For the text-containing cell, return its midpoint in [X, Y] coordinate format. 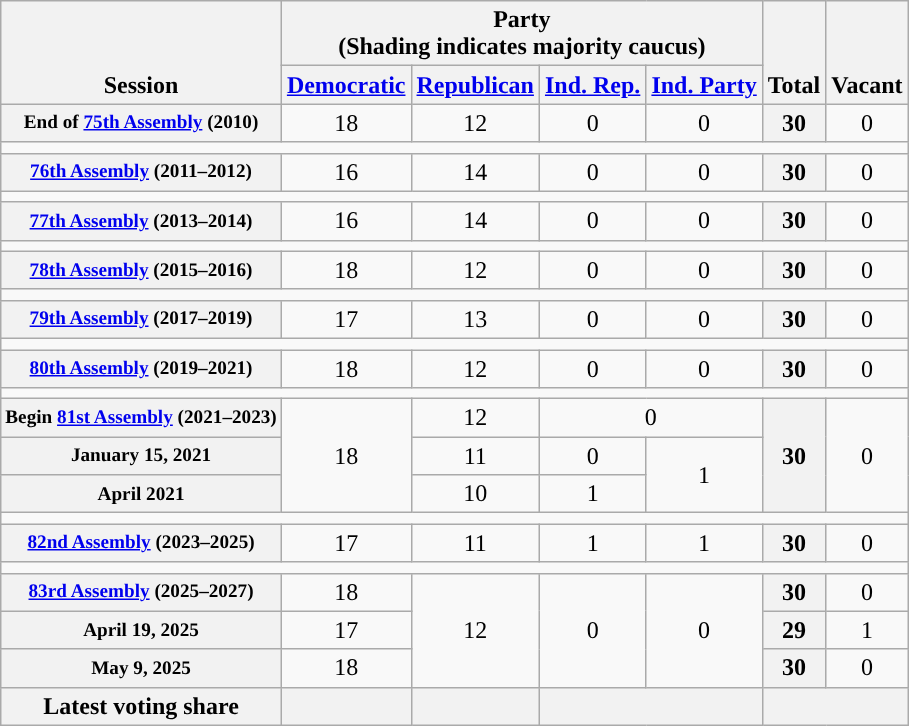
76th Assembly (2011–2012) [142, 172]
Democratic [346, 85]
May 9, 2025 [142, 668]
Ind. Rep. [592, 85]
83rd Assembly (2025–2027) [142, 592]
80th Assembly (2019–2021) [142, 369]
Session [142, 52]
Total [794, 52]
82nd Assembly (2023–2025) [142, 543]
Begin 81st Assembly (2021–2023) [142, 418]
End of 75th Assembly (2010) [142, 123]
Ind. Party [704, 85]
77th Assembly (2013–2014) [142, 221]
Republican [475, 85]
Party (Shading indicates majority caucus) [522, 34]
April 19, 2025 [142, 630]
Latest voting share [142, 706]
29 [794, 630]
78th Assembly (2015–2016) [142, 270]
January 15, 2021 [142, 456]
10 [475, 494]
April 2021 [142, 494]
13 [475, 319]
Vacant [867, 52]
79th Assembly (2017–2019) [142, 319]
